Extract the [X, Y] coordinate from the center of the cell holding the provided text.  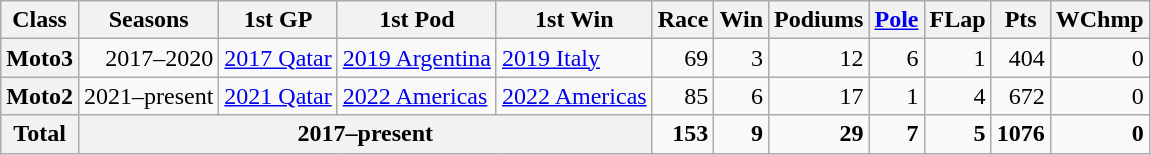
672 [1020, 96]
69 [683, 58]
Moto3 [40, 58]
2019 Italy [574, 58]
FLap [958, 20]
2017–present [365, 134]
Total [40, 134]
29 [819, 134]
Seasons [148, 20]
Race [683, 20]
404 [1020, 58]
Class [40, 20]
2021–present [148, 96]
17 [819, 96]
Win [742, 20]
5 [958, 134]
1076 [1020, 134]
12 [819, 58]
Pts [1020, 20]
2021 Qatar [278, 96]
1st GP [278, 20]
Pole [896, 20]
2017 Qatar [278, 58]
2017–2020 [148, 58]
Moto2 [40, 96]
4 [958, 96]
WChmp [1100, 20]
3 [742, 58]
85 [683, 96]
7 [896, 134]
1st Win [574, 20]
9 [742, 134]
153 [683, 134]
2019 Argentina [416, 58]
1st Pod [416, 20]
Podiums [819, 20]
